Provide the [x, y] coordinate of the cell's center where the given text is located.  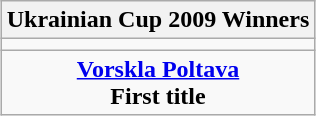
Vorskla PoltavaFirst title [158, 82]
Ukrainian Cup 2009 Winners [158, 20]
